Extract the (x, y) coordinate from the center of the cell holding the provided text.  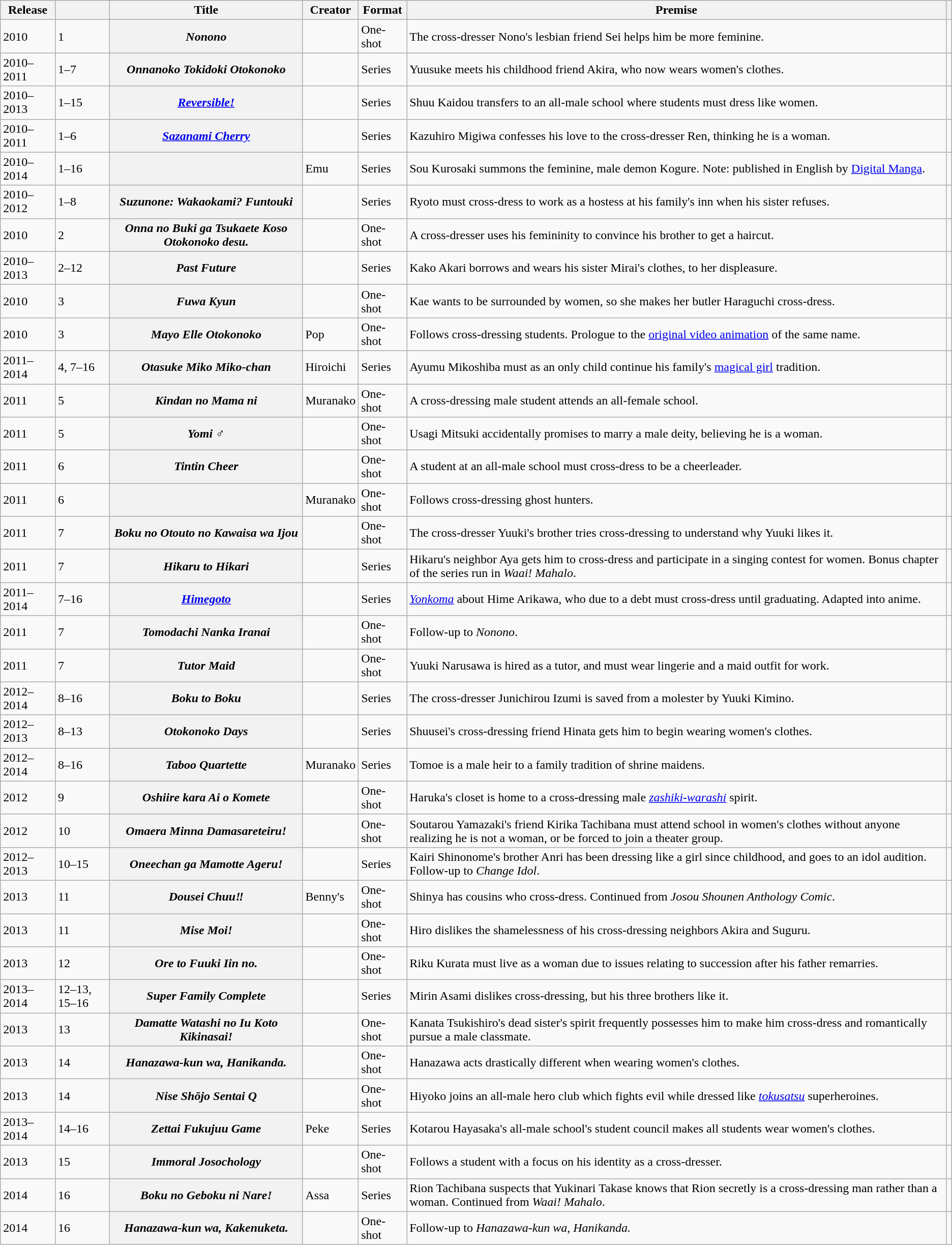
Fuwa Kyun (206, 301)
Tutor Maid (206, 665)
The cross-dresser Yuuki's brother tries cross-dressing to understand why Yuuki likes it. (676, 533)
Yomi ♂ (206, 433)
1–6 (82, 135)
9 (82, 798)
Tintin Cheer (206, 467)
Suzunone: Wakaokami? Funtouki (206, 201)
10–15 (82, 864)
Haruka's closet is home to a cross-dressing male zashiki-warashi spirit. (676, 798)
Dousei Chuu‼ (206, 896)
Shinya has cousins who cross-dress. Continued from Josou Shounen Anthology Comic. (676, 896)
Boku to Boku (206, 698)
Rion Tachibana suspects that Yukinari Takase knows that Rion secretly is a cross-dressing man rather than a woman. Continued from Waai! Mahalo. (676, 1195)
Follow-up to Hanazawa-kun wa, Hanikanda. (676, 1228)
8–13 (82, 732)
Hanazawa-kun wa, Kakenuketa. (206, 1228)
Sou Kurosaki summons the feminine, male demon Kogure. Note: published in English by Digital Manga. (676, 169)
2–12 (82, 268)
Tomodachi Nanka Iranai (206, 632)
Kako Akari borrows and wears his sister Mirai's clothes, to her displeasure. (676, 268)
Follows cross-dressing students. Prologue to the original video animation of the same name. (676, 334)
Format (382, 10)
Onnanoko Tokidoki Otokonoko (206, 69)
Mayo Elle Otokonoko (206, 334)
Otokonoko Days (206, 732)
Immoral Josochology (206, 1162)
Sazanami Cherry (206, 135)
Boku no Geboku ni Nare! (206, 1195)
Otasuke Miko Miko-chan (206, 367)
Oshiire kara Ai o Komete (206, 798)
Hikaru's neighbor Aya gets him to cross-dress and participate in a singing contest for women. Bonus chapter of the series run in Waai! Mahalo. (676, 566)
Zettai Fukujuu Game (206, 1128)
Shuu Kaidou transfers to an all-male school where students must dress like women. (676, 103)
14–16 (82, 1128)
Onna no Buki ga Tsukaete Koso Otokonoko desu. (206, 235)
Tomoe is a male heir to a family tradition of shrine maidens. (676, 764)
Assa (331, 1195)
4, 7–16 (82, 367)
The cross-dresser Nono's lesbian friend Sei helps him be more feminine. (676, 37)
Boku no Otouto no Kawaisa wa Ijou (206, 533)
1 (82, 37)
12–13, 15–16 (82, 996)
Hikaru to Hikari (206, 566)
Yuuki Narusawa is hired as a tutor, and must wear lingerie and a maid outfit for work. (676, 665)
Himegoto (206, 599)
Kindan no Mama ni (206, 400)
15 (82, 1162)
1–16 (82, 169)
2 (82, 235)
Pop (331, 334)
Riku Kurata must live as a woman due to issues relating to succession after his father remarries. (676, 964)
Nonono (206, 37)
Kanata Tsukishiro's dead sister's spirit frequently possesses him to make him cross-dress and romantically pursue a male classmate. (676, 1030)
Peke (331, 1128)
Yuusuke meets his childhood friend Akira, who now wears women's clothes. (676, 69)
Super Family Complete (206, 996)
Follows cross-dressing ghost hunters. (676, 500)
Follow-up to Nonono. (676, 632)
Mirin Asami dislikes cross-dressing, but his three brothers like it. (676, 996)
Kairi Shinonome's brother Anri has been dressing like a girl since childhood, and goes to an idol audition. Follow-up to Change Idol. (676, 864)
Title (206, 10)
13 (82, 1030)
A cross-dresser uses his femininity to convince his brother to get a haircut. (676, 235)
Nise Shōjo Sentai Q (206, 1096)
Damatte Watashi no Iu Koto Kikinasai! (206, 1030)
1–15 (82, 103)
Hiroichi (331, 367)
Ayumu Mikoshiba must as an only child continue his family's magical girl tradition. (676, 367)
7–16 (82, 599)
A student at an all-male school must cross-dress to be a cheerleader. (676, 467)
Kae wants to be surrounded by women, so she makes her butler Haraguchi cross-dress. (676, 301)
Usagi Mitsuki accidentally promises to marry a male deity, believing he is a woman. (676, 433)
Hiyoko joins an all-male hero club which fights evil while dressed like tokusatsu superheroines. (676, 1096)
Release (28, 10)
Yonkoma about Hime Arikawa, who due to a debt must cross-dress until graduating. Adapted into anime. (676, 599)
Taboo Quartette (206, 764)
Kotarou Hayasaka's all-male school's student council makes all students wear women's clothes. (676, 1128)
A cross-dressing male student attends an all-female school. (676, 400)
12 (82, 964)
The cross-dresser Junichirou Izumi is saved from a molester by Yuuki Kimino. (676, 698)
Past Future (206, 268)
Oneechan ga Mamotte Ageru! (206, 864)
Shuusei's cross-dressing friend Hinata gets him to begin wearing women's clothes. (676, 732)
Hanazawa-kun wa, Hanikanda. (206, 1062)
Benny's (331, 896)
Ryoto must cross-dress to work as a hostess at his family's inn when his sister refuses. (676, 201)
Follows a student with a focus on his identity as a cross-dresser. (676, 1162)
2010–2014 (28, 169)
Emu (331, 169)
Kazuhiro Migiwa confesses his love to the cross-dresser Ren, thinking he is a woman. (676, 135)
1–7 (82, 69)
Omaera Minna Damasareteiru! (206, 830)
Creator (331, 10)
2010–2012 (28, 201)
Ore to Fuuki Iin no. (206, 964)
Mise Moi! (206, 930)
10 (82, 830)
Reversible! (206, 103)
Premise (676, 10)
Hanazawa acts drastically different when wearing women's clothes. (676, 1062)
Hiro dislikes the shamelessness of his cross-dressing neighbors Akira and Suguru. (676, 930)
1–8 (82, 201)
